Identify which cell holds the provided text, then report its (X, Y) central coordinate. 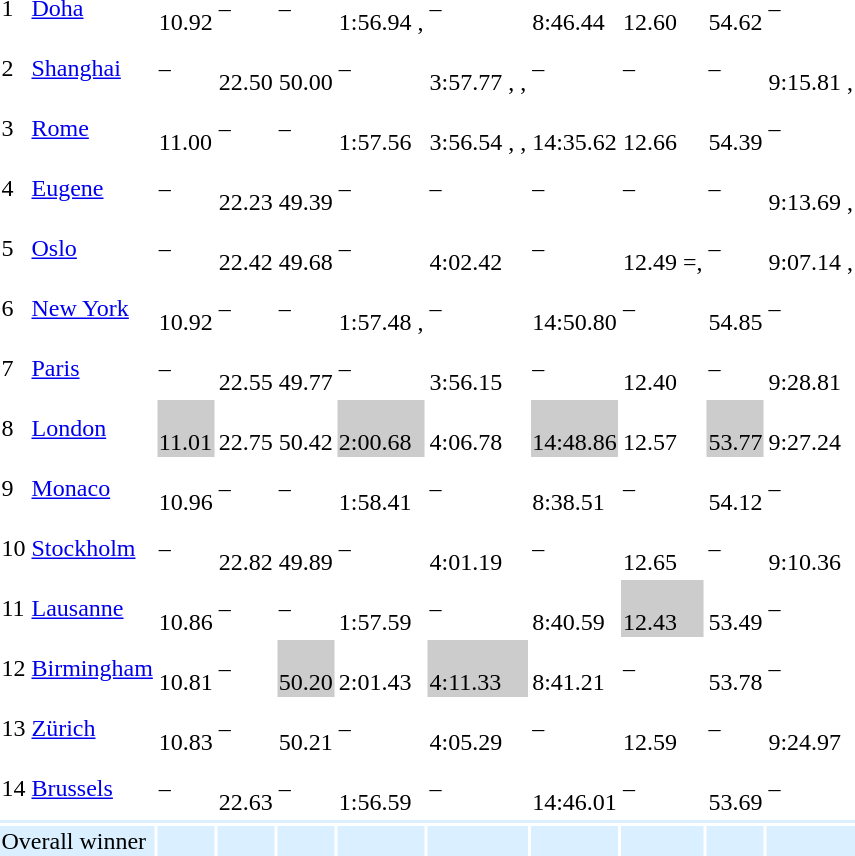
1:58.41 (381, 488)
3:57.77 , , (478, 68)
Stockholm (92, 548)
11 (14, 608)
Birmingham (92, 668)
12.43 (662, 608)
22.50 (246, 68)
10.96 (186, 488)
2:01.43 (381, 668)
London (92, 428)
2:00.68 (381, 428)
50.00 (306, 68)
8:38.51 (575, 488)
9:24.97 (811, 728)
22.42 (246, 248)
53.69 (736, 788)
12 (14, 668)
Rome (92, 128)
Lausanne (92, 608)
1:57.59 (381, 608)
Paris (92, 368)
12.65 (662, 548)
11.00 (186, 128)
12.59 (662, 728)
4:06.78 (478, 428)
4:11.33 (478, 668)
6 (14, 308)
53.78 (736, 668)
14:46.01 (575, 788)
50.42 (306, 428)
Monaco (92, 488)
13 (14, 728)
Zürich (92, 728)
54.85 (736, 308)
54.39 (736, 128)
10.81 (186, 668)
22.55 (246, 368)
9:27.24 (811, 428)
53.77 (736, 428)
4:02.42 (478, 248)
9:10.36 (811, 548)
Oslo (92, 248)
12.40 (662, 368)
New York (92, 308)
1:57.48 , (381, 308)
3 (14, 128)
14:48.86 (575, 428)
5 (14, 248)
4:01.19 (478, 548)
4:05.29 (478, 728)
49.89 (306, 548)
4 (14, 188)
53.49 (736, 608)
3:56.15 (478, 368)
1:57.56 (381, 128)
9 (14, 488)
Shanghai (92, 68)
50.20 (306, 668)
22.75 (246, 428)
49.68 (306, 248)
14:50.80 (575, 308)
2 (14, 68)
50.21 (306, 728)
11.01 (186, 428)
9:15.81 , (811, 68)
9:13.69 , (811, 188)
22.63 (246, 788)
Overall winner (77, 841)
10.92 (186, 308)
12.57 (662, 428)
8:41.21 (575, 668)
1:56.59 (381, 788)
3:56.54 , , (478, 128)
10.86 (186, 608)
49.39 (306, 188)
Eugene (92, 188)
Brussels (92, 788)
8 (14, 428)
9:28.81 (811, 368)
22.23 (246, 188)
10.83 (186, 728)
49.77 (306, 368)
22.82 (246, 548)
14:35.62 (575, 128)
14 (14, 788)
12.66 (662, 128)
8:40.59 (575, 608)
7 (14, 368)
9:07.14 , (811, 248)
10 (14, 548)
54.12 (736, 488)
12.49 =, (662, 248)
